Pinpoint the cell where the given text exists, returning its [x, y] midpoint coordinate. 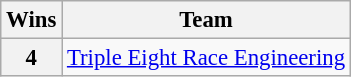
Team [206, 20]
Wins [32, 20]
4 [32, 58]
Triple Eight Race Engineering [206, 58]
